Capture the cell that displays the provided text and extract its [X, Y] central coordinate. 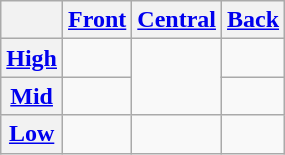
Mid [32, 96]
Low [32, 134]
Back [254, 20]
High [32, 58]
Front [98, 20]
Central [177, 20]
